Extract the (X, Y) coordinate from the center of the cell holding the provided text.  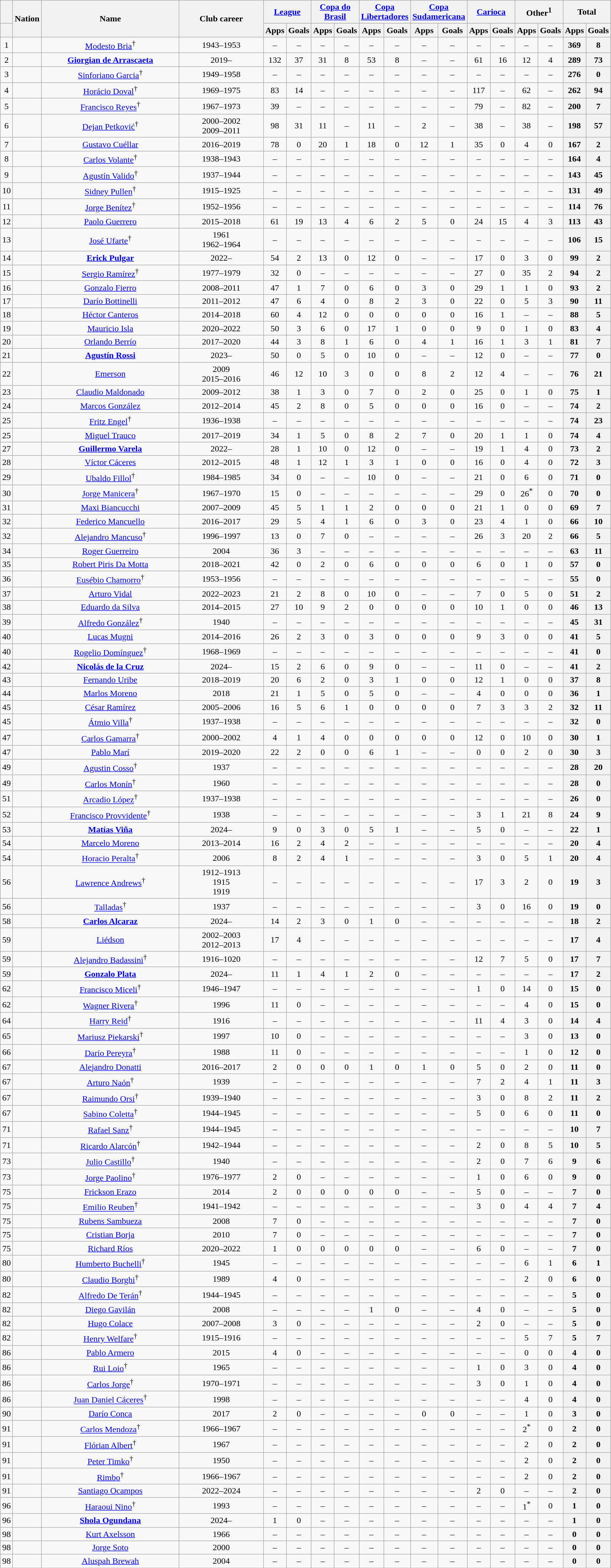
Alejandro Badassini† (110, 959)
Aluspah Brewah (110, 1561)
369 (574, 45)
2019–2020 (221, 752)
Pablo Armero (110, 1353)
2010 (221, 1235)
Liédson (110, 939)
93 (574, 287)
2019– (221, 60)
Horacio Peralta† (110, 858)
Paolo Guerrero (110, 221)
Dejan Petković† (110, 126)
198 (574, 126)
Kurt Axelsson (110, 1534)
1953–1956 (221, 579)
1998 (221, 1399)
1945 (221, 1263)
Federico Mancuello (110, 521)
2015–2018 (221, 221)
65 (6, 1036)
Jorge Soto (110, 1548)
164 (574, 159)
Carlos Monín† (110, 783)
Harry Reid† (110, 1021)
Cristian Borja (110, 1235)
Sinforiano Garcia† (110, 74)
2018–2021 (221, 564)
113 (574, 221)
Carlos Gamarra† (110, 737)
48 (275, 462)
Name (110, 19)
Wagner Rivera† (110, 1005)
131 (574, 190)
114 (574, 207)
Total (587, 12)
Richard Ríos (110, 1248)
Mauricio Isla (110, 328)
262 (574, 91)
Peter Timko† (110, 1461)
60 (275, 315)
1943–1953 (221, 45)
1976–1977 (221, 1177)
2012–2015 (221, 462)
69 (574, 508)
1967 (221, 1444)
Gonzalo Fierro (110, 287)
Marcelo Moreno (110, 843)
2023– (221, 356)
Darío Conca (110, 1414)
132 (275, 60)
Francisco Miceli† (110, 989)
64 (6, 1021)
2017 (221, 1414)
Agustín Valido† (110, 175)
Copa do Brasil (335, 12)
Jorge Manicera† (110, 493)
Giorgian de Arrascaeta (110, 60)
1967–1973 (221, 106)
Claudio Borghi† (110, 1279)
Jorge Paolino† (110, 1177)
Carlos Volante† (110, 159)
1984–1985 (221, 477)
2002–2003 2012–2013 (221, 939)
Sergio Ramírez† (110, 273)
1942–1944 (221, 1145)
1941–1942 (221, 1207)
1997 (221, 1036)
78 (275, 144)
Humberto Buchelli† (110, 1263)
2005–2006 (221, 707)
1950 (221, 1461)
106 (574, 240)
81 (574, 342)
1970–1971 (221, 1383)
2* (526, 1429)
1912–1913 1915 1919 (221, 882)
2008–2011 (221, 287)
58 (6, 921)
167 (574, 144)
Agustín Rossi (110, 356)
Julio Castillo† (110, 1161)
2000–2002 (221, 737)
1915–1925 (221, 190)
2000–2002 2009–2011 (221, 126)
1949–1958 (221, 74)
Raimundo Orsi† (110, 1098)
2000 (221, 1548)
Emilio Reuben† (110, 1207)
Henry Welfare† (110, 1338)
Horácio Doval† (110, 91)
52 (6, 814)
Sabino Coletta† (110, 1113)
1967–1970 (221, 493)
2009 2015–2016 (221, 374)
63 (574, 551)
2006 (221, 858)
1977–1979 (221, 273)
Claudio Maldonado (110, 392)
Fernando Uribe (110, 680)
Eusébio Chamorro† (110, 579)
2022–2024 (221, 1491)
Gonzalo Plata (110, 974)
Other1 (539, 12)
1915–1916 (221, 1338)
Arturo Naón† (110, 1082)
1965 (221, 1367)
2018 (221, 693)
2022–2023 (221, 594)
Rafael Sanz† (110, 1129)
72 (574, 462)
Fritz Engel† (110, 421)
Carlos Mendoza† (110, 1429)
Héctor Canteros (110, 315)
99 (574, 258)
Guillermo Varela (110, 449)
2014–2016 (221, 637)
Sidney Pullen† (110, 190)
143 (574, 175)
Juan Daniel Cáceres† (110, 1399)
League (287, 12)
Pablo Marí (110, 752)
Carioca (491, 12)
1960 (221, 783)
Rogelio Domínguez† (110, 652)
Víctor Cáceres (110, 462)
Alfredo González† (110, 622)
Copa Sudamericana (439, 12)
Carlos Jorge† (110, 1383)
1968–1969 (221, 652)
2016–2019 (221, 144)
Roger Guerreiro (110, 551)
Marlos Moreno (110, 693)
Erick Pulgar (110, 258)
2012–2014 (221, 406)
Mariusz Piekarski† (110, 1036)
1939 (221, 1082)
Matías Viña (110, 829)
Eduardo da Silva (110, 607)
2014–2018 (221, 315)
1946–1947 (221, 989)
289 (574, 60)
Hugo Colace (110, 1323)
César Ramírez (110, 707)
1989 (221, 1279)
Shola Ogundana (110, 1520)
77 (574, 356)
2009–2012 (221, 392)
88 (574, 315)
Emerson (110, 374)
1938 (221, 814)
Francisco Provvidente† (110, 814)
Nation (27, 19)
Talladas† (110, 906)
1993 (221, 1506)
Club career (221, 19)
2007–2009 (221, 508)
1916–1020 (221, 959)
200 (574, 106)
Jorge Benítez† (110, 207)
Carlos Alcaraz (110, 921)
2015 (221, 1353)
79 (479, 106)
2017–2019 (221, 435)
Miguel Trauco (110, 435)
Alejandro Donatti (110, 1067)
1916 (221, 1021)
Darío Pereyra† (110, 1052)
Darío Bottinelli (110, 301)
Átmio Villa† (110, 722)
Frickson Erazo (110, 1192)
26* (526, 493)
Marcos González (110, 406)
Nicolás de la Cruz (110, 666)
Agustin Cosso† (110, 767)
Santiago Ocampos (110, 1491)
1996 (221, 1005)
2013–2014 (221, 843)
1969–1975 (221, 91)
Copa Libertadores (385, 12)
1939–1940 (221, 1098)
Ubaldo Fillol† (110, 477)
1952–1956 (221, 207)
Arcadio López† (110, 799)
Francisco Reyes† (110, 106)
1936–1938 (221, 421)
Flórian Albert† (110, 1444)
1988 (221, 1052)
Gustavo Cuéllar (110, 144)
Rui Loio† (110, 1367)
Arturo Vidal (110, 594)
1996–1997 (221, 536)
2014–2015 (221, 607)
Modesto Bria† (110, 45)
Lawrence Andrews† (110, 882)
Ricardo Alarcón† (110, 1145)
Lucas Mugni (110, 637)
2017–2020 (221, 342)
1938–1943 (221, 159)
José Ufarte† (110, 240)
2007–2008 (221, 1323)
55 (574, 579)
2014 (221, 1192)
1* (526, 1506)
Maxi Biancucchi (110, 508)
276 (574, 74)
Robert Piris Da Motta (110, 564)
Alfredo De Terán† (110, 1295)
Diego Gavilán (110, 1309)
Alejandro Mancuso† (110, 536)
Rimbo† (110, 1476)
1961 1962–1964 (221, 240)
Orlando Berrío (110, 342)
Haraoui Nino† (110, 1506)
1966 (221, 1534)
Rubens Sambueza (110, 1221)
2018–2019 (221, 680)
2011–2012 (221, 301)
117 (479, 91)
1937–1944 (221, 175)
70 (574, 493)
